Determine the [x, y] coordinate at the center of the cell enclosing the given text.  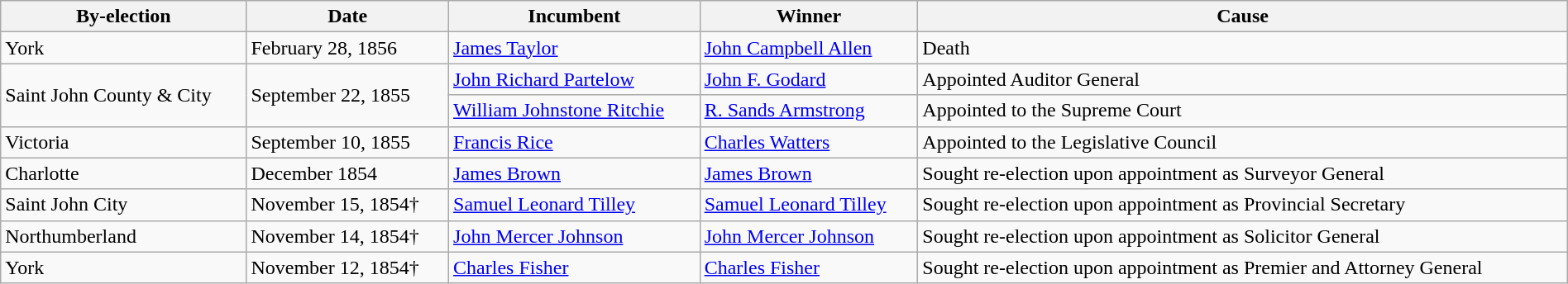
Francis Rice [575, 142]
Sought re-election upon appointment as Solicitor General [1242, 236]
Appointed to the Supreme Court [1242, 111]
James Taylor [575, 48]
Date [347, 17]
February 28, 1856 [347, 48]
November 12, 1854† [347, 267]
Death [1242, 48]
September 10, 1855 [347, 142]
Saint John County & City [124, 95]
John Richard Partelow [575, 79]
September 22, 1855 [347, 95]
R. Sands Armstrong [809, 111]
Charles Watters [809, 142]
Incumbent [575, 17]
William Johnstone Ritchie [575, 111]
Northumberland [124, 236]
Charlotte [124, 173]
November 14, 1854† [347, 236]
December 1854 [347, 173]
Appointed to the Legislative Council [1242, 142]
Cause [1242, 17]
John F. Godard [809, 79]
Victoria [124, 142]
Sought re-election upon appointment as Surveyor General [1242, 173]
Winner [809, 17]
November 15, 1854† [347, 205]
Appointed Auditor General [1242, 79]
By-election [124, 17]
John Campbell Allen [809, 48]
Sought re-election upon appointment as Provincial Secretary [1242, 205]
Saint John City [124, 205]
Sought re-election upon appointment as Premier and Attorney General [1242, 267]
